Capture the cell that displays the provided text and extract its [X, Y] central coordinate. 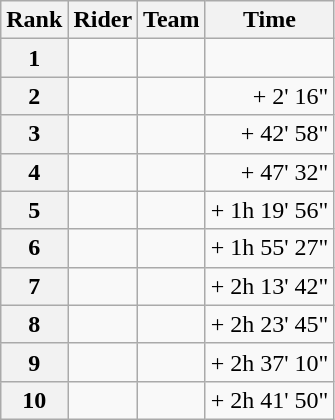
7 [34, 286]
Team [172, 20]
+ 2h 37' 10" [270, 362]
+ 2h 41' 50" [270, 400]
Rank [34, 20]
+ 2h 23' 45" [270, 324]
3 [34, 134]
+ 1h 19' 56" [270, 210]
2 [34, 96]
5 [34, 210]
Rider [103, 20]
4 [34, 172]
+ 47' 32" [270, 172]
10 [34, 400]
+ 42' 58" [270, 134]
+ 1h 55' 27" [270, 248]
9 [34, 362]
Time [270, 20]
1 [34, 58]
6 [34, 248]
8 [34, 324]
+ 2' 16" [270, 96]
+ 2h 13' 42" [270, 286]
